Return (X, Y) of the center of cell containing provided text 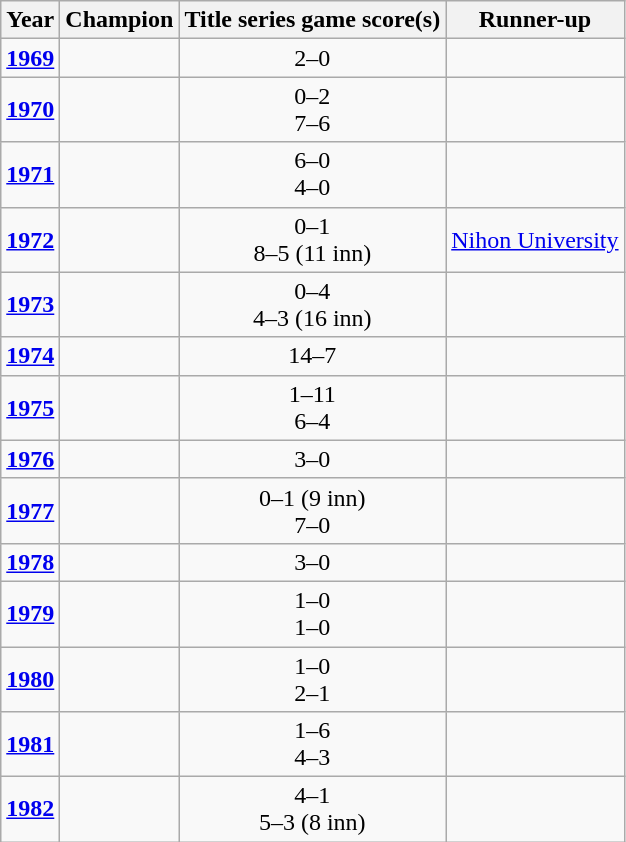
1974 (30, 356)
1979 (30, 614)
1982 (30, 810)
1–116–4 (312, 408)
0–18–5 (11 inn) (312, 240)
0–27–6 (312, 110)
1–64–3 (312, 744)
1978 (30, 562)
Champion (120, 20)
Title series game score(s) (312, 20)
1–02–1 (312, 678)
0–1 (9 inn)7–0 (312, 510)
Year (30, 20)
Nihon University (535, 240)
1981 (30, 744)
1971 (30, 174)
1970 (30, 110)
1976 (30, 459)
0–44–3 (16 inn) (312, 304)
4–15–3 (8 inn) (312, 810)
1975 (30, 408)
1977 (30, 510)
1973 (30, 304)
14–7 (312, 356)
6–04–0 (312, 174)
2–0 (312, 58)
1–01–0 (312, 614)
Runner-up (535, 20)
1969 (30, 58)
1980 (30, 678)
1972 (30, 240)
